Return the (X, Y) coordinate for the center point of the cell that contains the specified text.  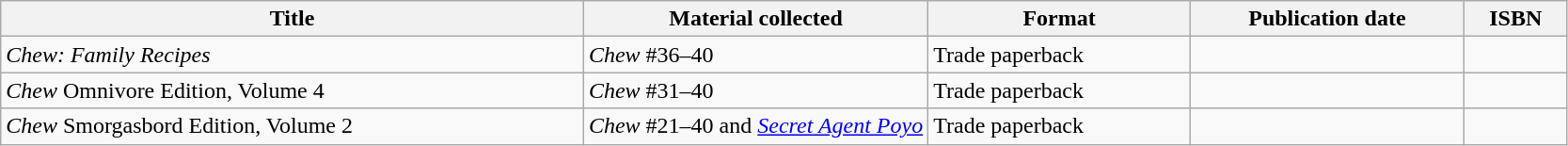
Chew Smorgasbord Edition, Volume 2 (293, 126)
Chew #21–40 and Secret Agent Poyo (755, 126)
Material collected (755, 19)
Title (293, 19)
Chew Omnivore Edition, Volume 4 (293, 90)
Chew: Family Recipes (293, 55)
Chew #31–40 (755, 90)
Format (1059, 19)
Chew #36–40 (755, 55)
ISBN (1515, 19)
Publication date (1326, 19)
